Capture the cell that displays the provided text and extract its (X, Y) central coordinate. 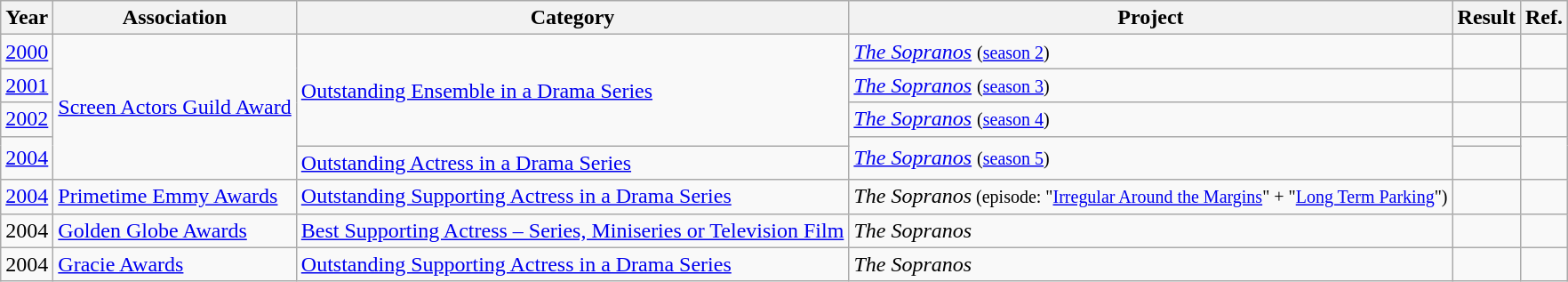
The Sopranos (episode: "Irregular Around the Margins" + "Long Term Parking") (1150, 197)
Screen Actors Guild Award (174, 107)
Project (1150, 18)
Ref. (1543, 18)
The Sopranos (season 2) (1150, 52)
Golden Globe Awards (174, 230)
2000 (27, 52)
Primetime Emmy Awards (174, 197)
The Sopranos (season 5) (1150, 158)
2001 (27, 85)
The Sopranos (season 3) (1150, 85)
Best Supporting Actress – Series, Miniseries or Television Film (572, 230)
Gracie Awards (174, 264)
Outstanding Actress in a Drama Series (572, 163)
Association (174, 18)
2002 (27, 119)
Year (27, 18)
Outstanding Ensemble in a Drama Series (572, 91)
The Sopranos (season 4) (1150, 119)
Result (1486, 18)
Category (572, 18)
